Extract the (X, Y) coordinate from the center of the cell holding the provided text.  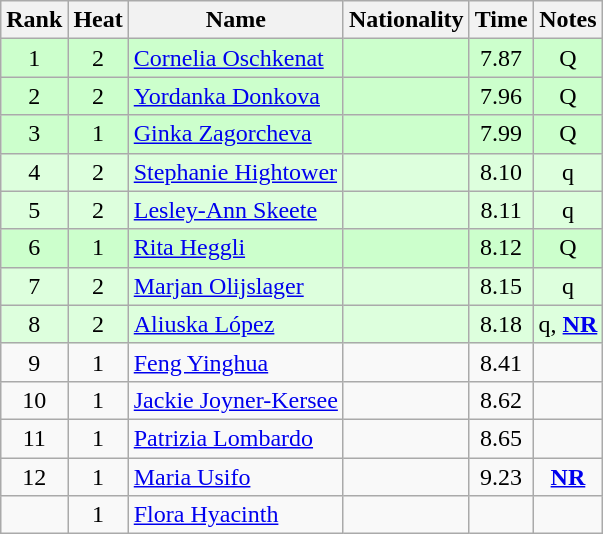
q, NR (568, 324)
8.12 (501, 248)
Notes (568, 20)
8.11 (501, 210)
Jackie Joyner-Kersee (236, 400)
6 (34, 248)
Time (501, 20)
8.65 (501, 438)
12 (34, 477)
4 (34, 172)
10 (34, 400)
7.99 (501, 134)
Ginka Zagorcheva (236, 134)
7 (34, 286)
11 (34, 438)
Cornelia Oschkenat (236, 58)
Aliuska López (236, 324)
NR (568, 477)
7.96 (501, 96)
5 (34, 210)
Marjan Olijslager (236, 286)
8.41 (501, 362)
Patrizia Lombardo (236, 438)
8 (34, 324)
Rita Heggli (236, 248)
8.10 (501, 172)
Feng Yinghua (236, 362)
Stephanie Hightower (236, 172)
9.23 (501, 477)
Nationality (406, 20)
7.87 (501, 58)
Flora Hyacinth (236, 515)
Yordanka Donkova (236, 96)
Rank (34, 20)
9 (34, 362)
3 (34, 134)
8.15 (501, 286)
8.62 (501, 400)
Lesley-Ann Skeete (236, 210)
Heat (98, 20)
Maria Usifo (236, 477)
Name (236, 20)
8.18 (501, 324)
